Identify which cell holds the provided text, then report its [x, y] central coordinate. 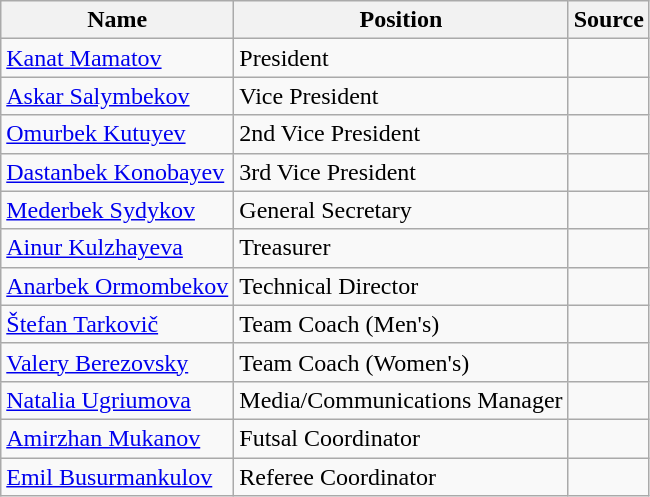
Team Coach (Women's) [401, 362]
Position [401, 20]
Treasurer [401, 248]
Štefan Tarkovič [118, 324]
Amirzhan Mukanov [118, 438]
Source [608, 20]
Omurbek Kutuyev [118, 134]
Ainur Kulzhayeva [118, 248]
President [401, 58]
General Secretary [401, 210]
Referee Coordinator [401, 477]
Name [118, 20]
2nd Vice President [401, 134]
Technical Director [401, 286]
Vice President [401, 96]
Emil Busurmankulov [118, 477]
Anarbek Ormombekov [118, 286]
Team Coach (Men's) [401, 324]
Futsal Coordinator [401, 438]
Valery Berezovsky [118, 362]
Kanat Mamatov [118, 58]
Natalia Ugriumova [118, 400]
Mederbek Sydykov [118, 210]
Askar Salymbekov [118, 96]
3rd Vice President [401, 172]
Media/Communications Manager [401, 400]
Dastanbek Konobayev [118, 172]
